Scan for the cell matching the given text and deliver its [x, y] coordinate at center. 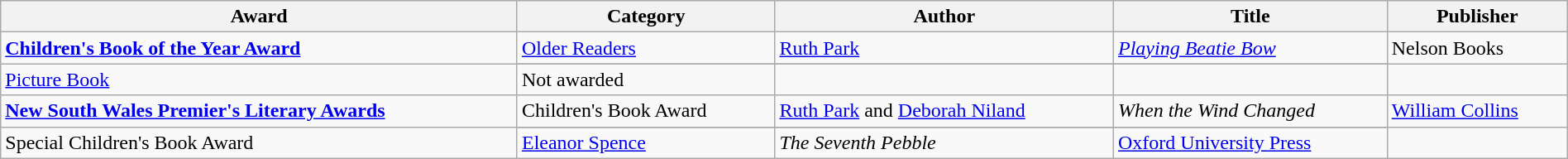
Title [1250, 17]
Eleanor Spence [645, 142]
Author [944, 17]
Children's Book of the Year Award [260, 48]
Category [645, 17]
Picture Book [260, 79]
Ruth Park and Deborah Niland [944, 111]
New South Wales Premier's Literary Awards [260, 111]
Award [260, 17]
Publisher [1477, 17]
Oxford University Press [1250, 142]
Nelson Books [1477, 48]
Ruth Park [944, 48]
Playing Beatie Bow [1250, 48]
Not awarded [645, 79]
William Collins [1477, 111]
Children's Book Award [645, 111]
The Seventh Pebble [944, 142]
Special Children's Book Award [260, 142]
Older Readers [645, 48]
When the Wind Changed [1250, 111]
